For the text-containing cell, return its midpoint in [X, Y] coordinate format. 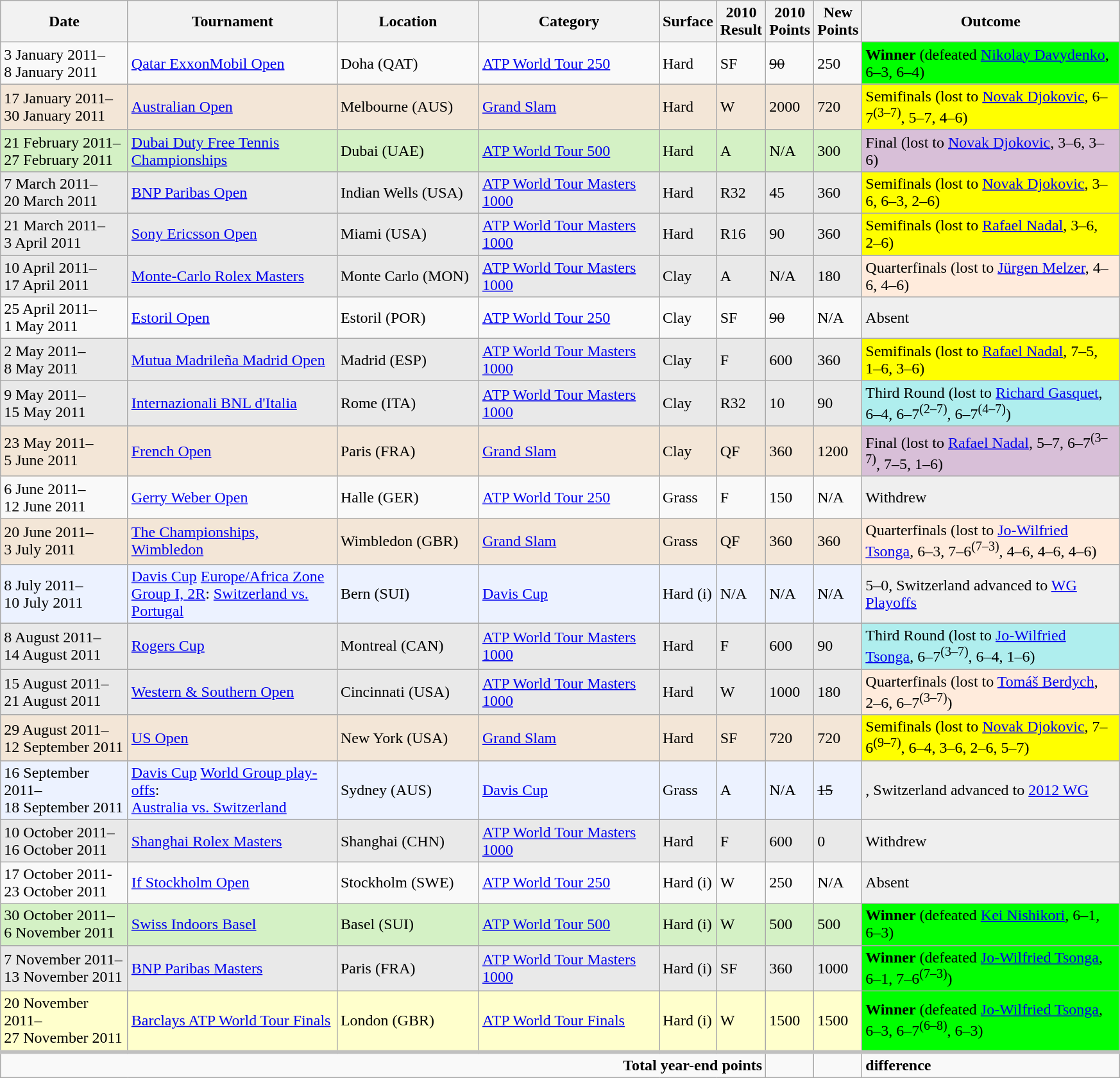
2000 [790, 107]
0 [838, 841]
New York (USA) [408, 738]
Davis Cup Europe/Africa Zone Group I, 2R: Switzerland vs. Portugal [232, 594]
Semifinals (lost to Rafael Nadal, 3–6, 2–6) [990, 235]
French Open [232, 451]
Winner (defeated Jo-Wilfried Tsonga, 6–3, 6–7(6–8), 6–3) [990, 1022]
Semifinals (lost to Novak Djokovic, 7–6(9–7), 6–4, 3–6, 2–6, 5–7) [990, 738]
8 August 2011–14 August 2011 [64, 646]
Basel (SUI) [408, 924]
Swiss Indoors Basel [232, 924]
If Stockholm Open [232, 883]
Semifinals (lost to Novak Djokovic, 3–6, 6–3, 2–6) [990, 193]
6 June 2011–12 June 2011 [64, 497]
Shanghai Rolex Masters [232, 841]
2010 Result [741, 22]
Quarterfinals (lost to Jo-Wilfried Tsonga, 6–3, 7–6(7–3), 4–6, 4–6, 4–6) [990, 541]
Melbourne (AUS) [408, 107]
Mutua Madrileña Madrid Open [232, 359]
Category [568, 22]
Date [64, 22]
Final (lost to Novak Djokovic, 3–6, 3–6) [990, 150]
Tournament [232, 22]
BNP Paribas Open [232, 193]
Stockholm (SWE) [408, 883]
Doha (QAT) [408, 63]
17 October 2011-23 October 2011 [64, 883]
Semifinals (lost to Novak Djokovic, 6–7(3–7), 5–7, 4–6) [990, 107]
Winner (defeated Kei Nishikori, 6–1, 6–3) [990, 924]
3 January 2011–8 January 2011 [64, 63]
Sydney (AUS) [408, 791]
Dubai Duty Free Tennis Championships [232, 150]
Total year-end points [384, 1065]
7 November 2011–13 November 2011 [64, 968]
21 February 2011–27 February 2011 [64, 150]
29 August 2011–12 September 2011 [64, 738]
Estoril (POR) [408, 318]
Shanghai (CHN) [408, 841]
Bern (SUI) [408, 594]
R16 [741, 235]
Estoril Open [232, 318]
Third Round (lost to Richard Gasquet, 6–4, 6–7(2–7), 6–7(4–7)) [990, 404]
Winner (defeated Nikolay Davydenko, 6–3, 6–4) [990, 63]
45 [790, 193]
2010 Points [790, 22]
Western & Southern Open [232, 692]
20 June 2011–3 July 2011 [64, 541]
8 July 2011–10 July 2011 [64, 594]
Montreal (CAN) [408, 646]
Miami (USA) [408, 235]
21 March 2011–3 April 2011 [64, 235]
Winner (defeated Jo-Wilfried Tsonga, 6–1, 7–6(7–3)) [990, 968]
16 September 2011–18 September 2011 [64, 791]
Cincinnati (USA) [408, 692]
Dubai (UAE) [408, 150]
20 November 2011–27 November 2011 [64, 1022]
Internazionali BNL d'Italia [232, 404]
Wimbledon (GBR) [408, 541]
25 April 2011–1 May 2011 [64, 318]
300 [838, 150]
Rogers Cup [232, 646]
Barclays ATP World Tour Finals [232, 1022]
150 [790, 497]
7 March 2011–20 March 2011 [64, 193]
Location [408, 22]
Qatar ExxonMobil Open [232, 63]
10 [790, 404]
23 May 2011–5 June 2011 [64, 451]
London (GBR) [408, 1022]
Final (lost to Rafael Nadal, 5–7, 6–7(3–7), 7–5, 1–6) [990, 451]
Outcome [990, 22]
Monte-Carlo Rolex Masters [232, 276]
15 August 2011–21 August 2011 [64, 692]
Rome (ITA) [408, 404]
10 October 2011–16 October 2011 [64, 841]
Monte Carlo (MON) [408, 276]
Indian Wells (USA) [408, 193]
9 May 2011–15 May 2011 [64, 404]
ATP World Tour Finals [568, 1022]
Surface [688, 22]
Davis Cup World Group play-offs: Australia vs. Switzerland [232, 791]
, Switzerland advanced to 2012 WG [990, 791]
10 April 2011–17 April 2011 [64, 276]
Semifinals (lost to Rafael Nadal, 7–5, 1–6, 3–6) [990, 359]
BNP Paribas Masters [232, 968]
The Championships, Wimbledon [232, 541]
Madrid (ESP) [408, 359]
New Points [838, 22]
5–0, Switzerland advanced to WG Playoffs [990, 594]
15 [838, 791]
Sony Ericsson Open [232, 235]
1200 [838, 451]
Quarterfinals (lost to Tomáš Berdych, 2–6, 6–7(3–7)) [990, 692]
difference [990, 1065]
Quarterfinals (lost to Jürgen Melzer, 4–6, 4–6) [990, 276]
2 May 2011–8 May 2011 [64, 359]
Australian Open [232, 107]
Halle (GER) [408, 497]
17 January 2011–30 January 2011 [64, 107]
US Open [232, 738]
30 October 2011–6 November 2011 [64, 924]
Gerry Weber Open [232, 497]
Third Round (lost to Jo-Wilfried Tsonga, 6–7(3–7), 6–4, 1–6) [990, 646]
